Identify which cell holds the provided text, then report its (X, Y) central coordinate. 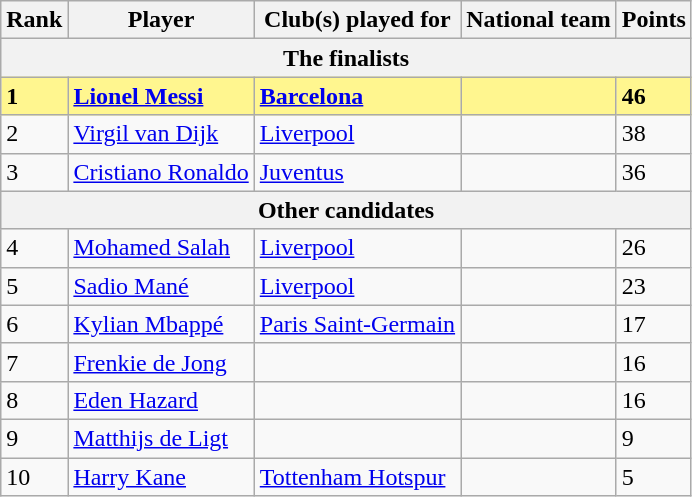
Eden Hazard (161, 400)
7 (34, 362)
46 (654, 96)
Harry Kane (161, 477)
6 (34, 324)
23 (654, 286)
Points (654, 20)
Paris Saint-Germain (357, 324)
Other candidates (346, 210)
Rank (34, 20)
Club(s) played for (357, 20)
The finalists (346, 58)
1 (34, 96)
Kylian Mbappé (161, 324)
Barcelona (357, 96)
3 (34, 172)
2 (34, 134)
Mohamed Salah (161, 248)
17 (654, 324)
Juventus (357, 172)
Virgil van Dijk (161, 134)
36 (654, 172)
Sadio Mané (161, 286)
8 (34, 400)
Frenkie de Jong (161, 362)
Tottenham Hotspur (357, 477)
38 (654, 134)
Player (161, 20)
Lionel Messi (161, 96)
10 (34, 477)
Cristiano Ronaldo (161, 172)
Matthijs de Ligt (161, 438)
National team (539, 20)
26 (654, 248)
4 (34, 248)
